Capture the cell that displays the provided text and extract its [X, Y] central coordinate. 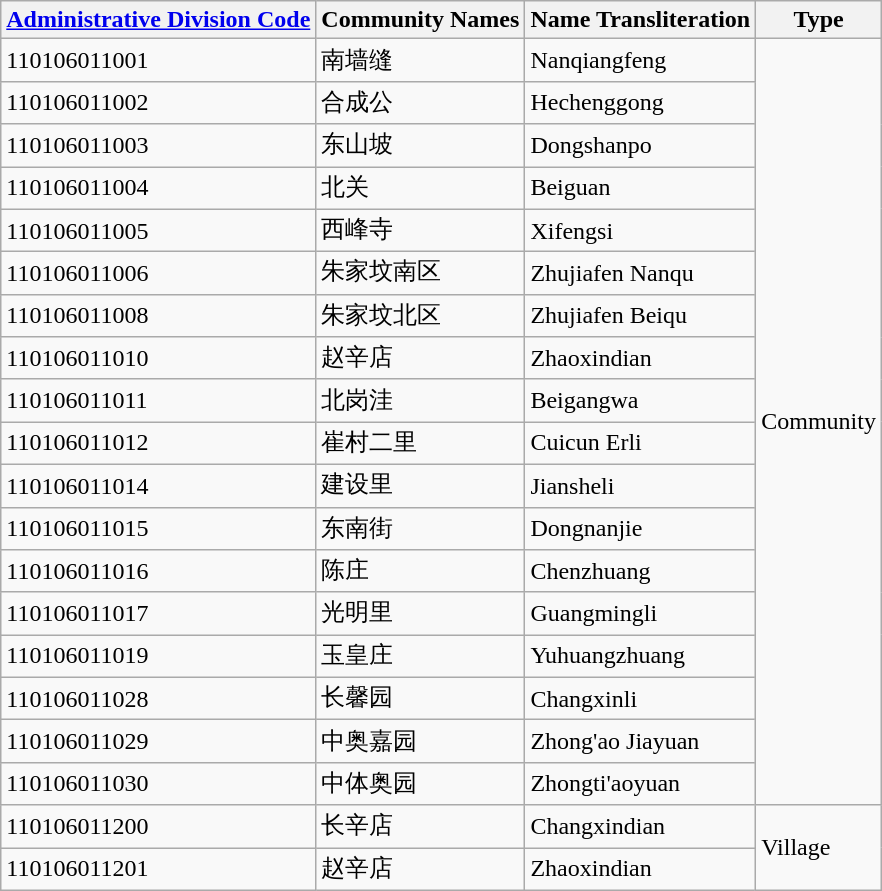
Nanqiangfeng [640, 60]
Zhong'ao Jiayuan [640, 742]
110106011010 [158, 358]
南墙缝 [420, 60]
Jiansheli [640, 486]
Name Transliteration [640, 20]
中体奥园 [420, 784]
Zhujiafen Beiqu [640, 316]
朱家坟北区 [420, 316]
110106011002 [158, 102]
西峰寺 [420, 230]
Zhongti'aoyuan [640, 784]
110106011014 [158, 486]
110106011200 [158, 826]
110106011016 [158, 572]
陈庄 [420, 572]
Dongshanpo [640, 146]
Type [819, 20]
110106011015 [158, 528]
光明里 [420, 614]
Hechenggong [640, 102]
Beigangwa [640, 400]
朱家坟南区 [420, 274]
Beiguan [640, 188]
Community Names [420, 20]
110106011005 [158, 230]
崔村二里 [420, 444]
110106011019 [158, 656]
Administrative Division Code [158, 20]
110106011017 [158, 614]
Village [819, 848]
Zhujiafen Nanqu [640, 274]
Cuicun Erli [640, 444]
110106011029 [158, 742]
110106011008 [158, 316]
中奥嘉园 [420, 742]
Chenzhuang [640, 572]
110106011028 [158, 698]
东山坡 [420, 146]
Xifengsi [640, 230]
110106011006 [158, 274]
110106011011 [158, 400]
Yuhuangzhuang [640, 656]
长馨园 [420, 698]
110106011012 [158, 444]
北岗洼 [420, 400]
北关 [420, 188]
Guangmingli [640, 614]
110106011004 [158, 188]
长辛店 [420, 826]
建设里 [420, 486]
110106011003 [158, 146]
110106011201 [158, 870]
玉皇庄 [420, 656]
东南街 [420, 528]
110106011030 [158, 784]
Community [819, 422]
Changxindian [640, 826]
110106011001 [158, 60]
Changxinli [640, 698]
合成公 [420, 102]
Dongnanjie [640, 528]
